Find where the given text appears and provide that cell's center as (x, y) coordinate. 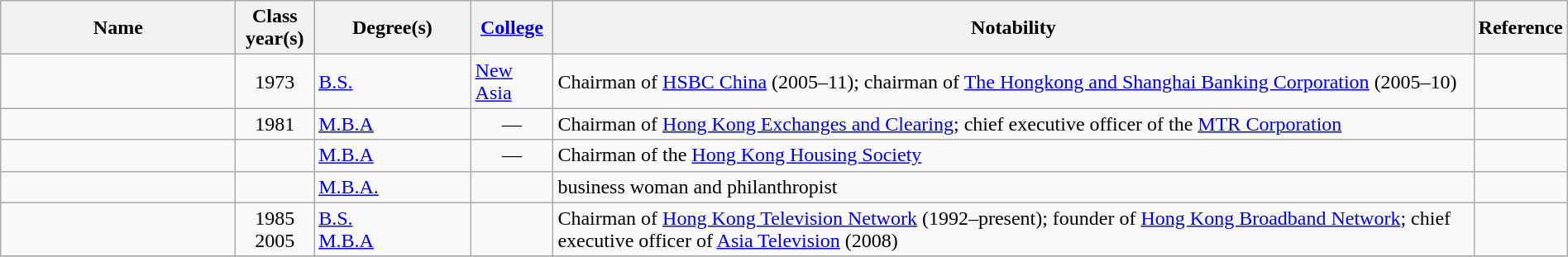
19852005 (275, 230)
College (512, 28)
Chairman of Hong Kong Exchanges and Clearing; chief executive officer of the MTR Corporation (1014, 124)
business woman and philanthropist (1014, 187)
Reference (1520, 28)
B.S.M.B.A (392, 230)
Chairman of HSBC China (2005–11); chairman of The Hongkong and Shanghai Banking Corporation (2005–10) (1014, 81)
Name (118, 28)
Notability (1014, 28)
New Asia (512, 81)
B.S. (392, 81)
1973 (275, 81)
Degree(s) (392, 28)
Chairman of Hong Kong Television Network (1992–present); founder of Hong Kong Broadband Network; chief executive officer of Asia Television (2008) (1014, 230)
M.B.A. (392, 187)
Chairman of the Hong Kong Housing Society (1014, 155)
1981 (275, 124)
Class year(s) (275, 28)
